Determine the (X, Y) coordinate at the center of the cell enclosing the given text.  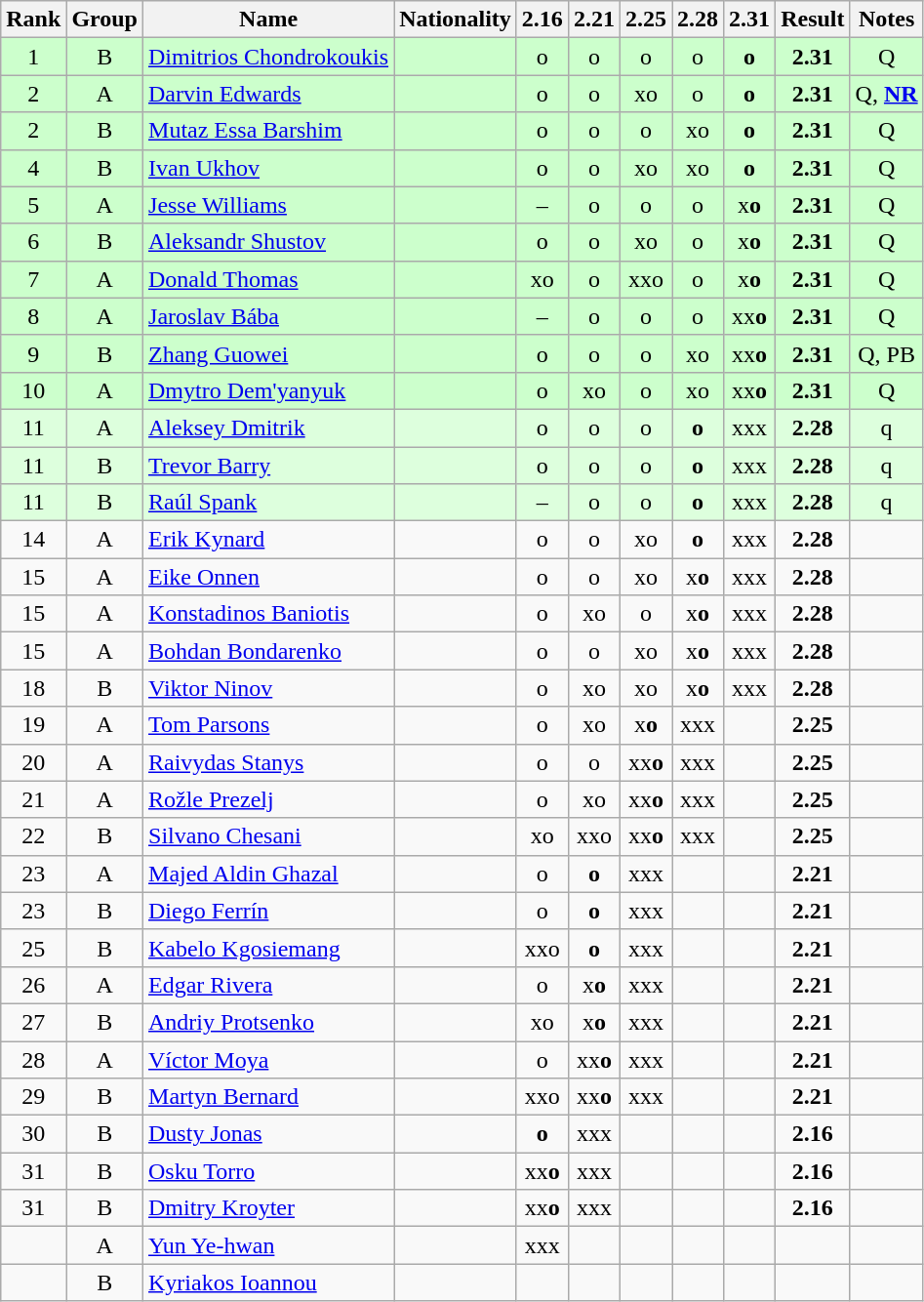
Silvano Chesani (269, 836)
Osku Torro (269, 1171)
Dmytro Dem'yanyuk (269, 390)
21 (33, 799)
28 (33, 1059)
Q, NR (886, 94)
22 (33, 836)
8 (33, 316)
18 (33, 688)
Yun Ye-hwan (269, 1245)
Aleksandr Shustov (269, 242)
Aleksey Dmitrik (269, 427)
27 (33, 1022)
10 (33, 390)
Rank (33, 20)
Darvin Edwards (269, 94)
Eike Onnen (269, 577)
Nationality (456, 20)
Jesse Williams (269, 205)
Group (105, 20)
Kabelo Kgosiemang (269, 948)
4 (33, 168)
Andriy Protsenko (269, 1022)
Trevor Barry (269, 466)
5 (33, 205)
Raivydas Stanys (269, 762)
7 (33, 279)
Result (813, 20)
Zhang Guowei (269, 353)
Q, PB (886, 353)
14 (33, 540)
Dmitry Kroyter (269, 1208)
Dimitrios Chondrokoukis (269, 57)
1 (33, 57)
Diego Ferrín (269, 911)
Rožle Prezelj (269, 799)
Donald Thomas (269, 279)
9 (33, 353)
Raúl Spank (269, 503)
26 (33, 985)
Tom Parsons (269, 725)
Majed Aldin Ghazal (269, 874)
29 (33, 1097)
Konstadinos Baniotis (269, 614)
Viktor Ninov (269, 688)
Erik Kynard (269, 540)
30 (33, 1134)
19 (33, 725)
Ivan Ukhov (269, 168)
Víctor Moya (269, 1059)
Bohdan Bondarenko (269, 651)
Dusty Jonas (269, 1134)
Martyn Bernard (269, 1097)
Edgar Rivera (269, 985)
Notes (886, 20)
Name (269, 20)
6 (33, 242)
20 (33, 762)
Jaroslav Bába (269, 316)
Kyriakos Ioannou (269, 1282)
Mutaz Essa Barshim (269, 131)
25 (33, 948)
